Capture the cell that displays the provided text and extract its (X, Y) central coordinate. 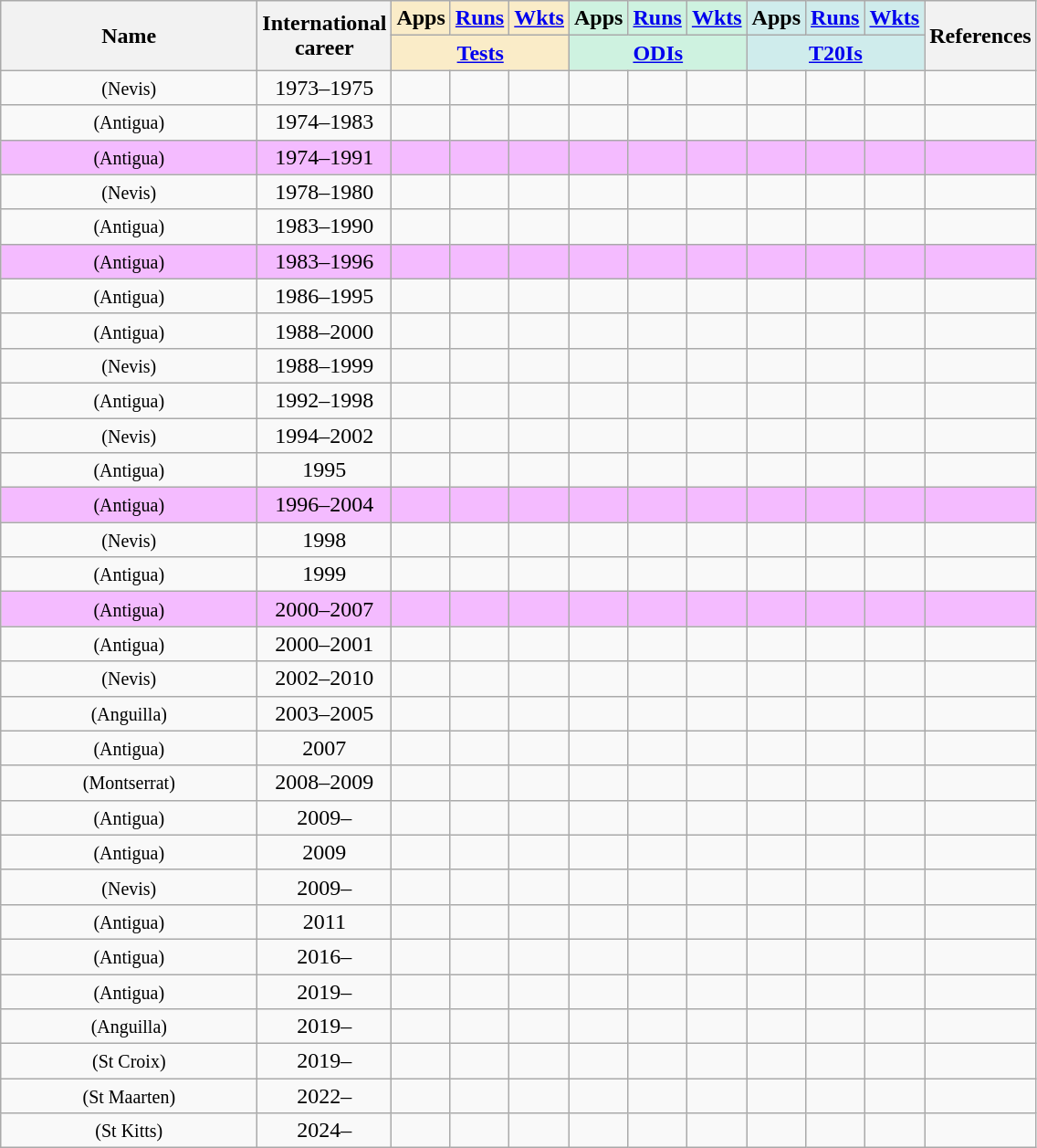
1994–2002 (325, 436)
(St Maarten) (130, 1096)
1998 (325, 540)
1999 (325, 574)
1988–1999 (325, 365)
2009 (325, 852)
2000–2007 (325, 609)
(Montserrat) (130, 783)
2008–2009 (325, 783)
1974–1983 (325, 122)
Internationalcareer (325, 36)
2002–2010 (325, 679)
(St Kitts) (130, 1131)
1996–2004 (325, 505)
1988–2000 (325, 331)
2022– (325, 1096)
References (980, 36)
1986–1995 (325, 296)
T20Is (836, 53)
Name (130, 36)
1995 (325, 470)
1992–1998 (325, 400)
2007 (325, 748)
(St Croix) (130, 1061)
1983–1990 (325, 226)
2011 (325, 922)
2003–2005 (325, 713)
2000–2001 (325, 644)
1983–1996 (325, 261)
ODIs (657, 53)
1973–1975 (325, 88)
2024– (325, 1131)
1978–1980 (325, 192)
Tests (480, 53)
2016– (325, 956)
1974–1991 (325, 157)
